For the text-containing cell, return its midpoint in [X, Y] coordinate format. 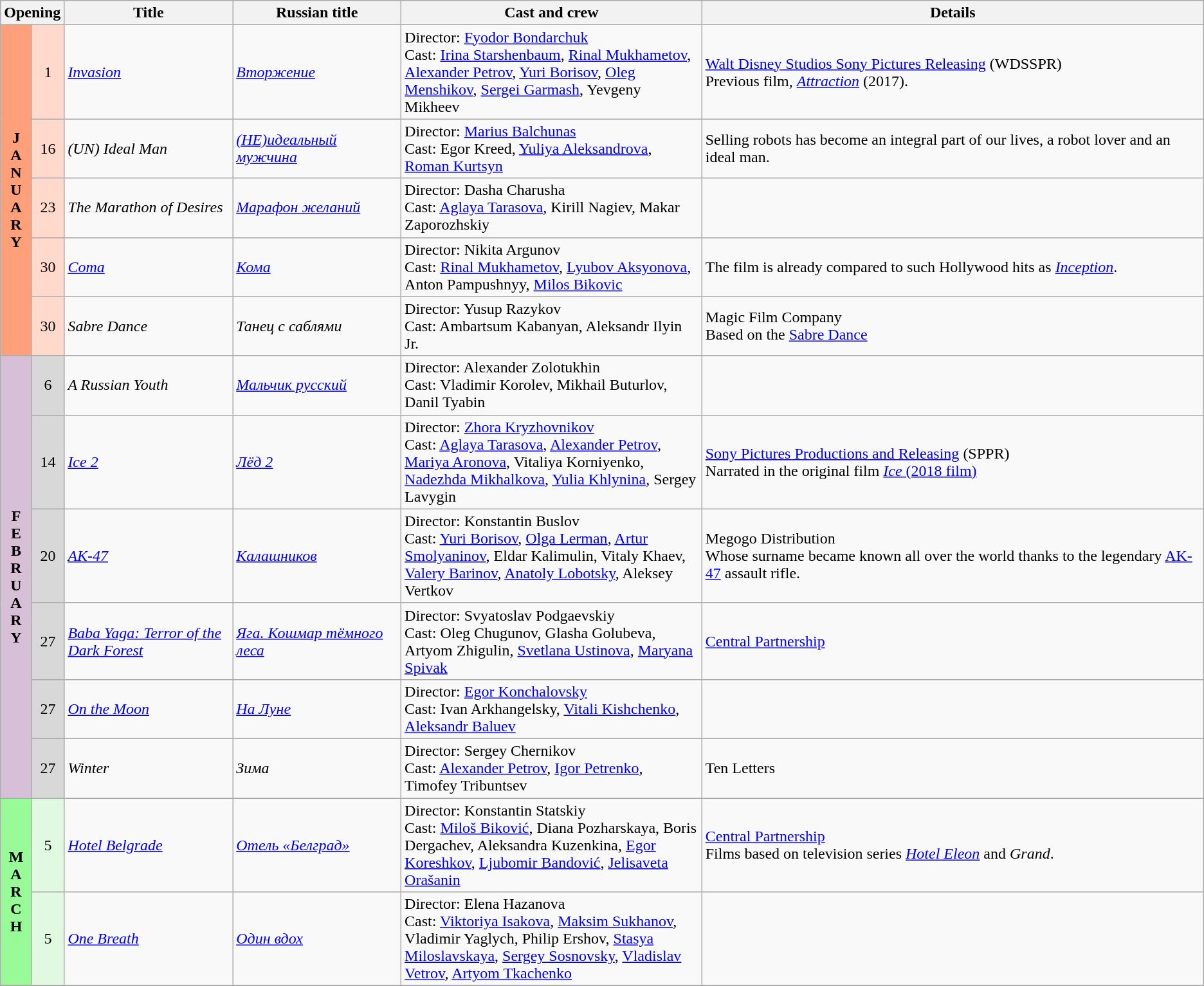
Марафон желаний [317, 208]
A Russian Youth [149, 385]
Sony Pictures Productions and Releasing (SPPR) Narrated in the original film Ice (2018 film) [953, 462]
Вторжение [317, 72]
14 [48, 462]
16 [48, 149]
JANUARY [17, 190]
Мальчик русский [317, 385]
Winter [149, 768]
Walt Disney Studios Sony Pictures Releasing (WDSSPR) Previous film, Attraction (2017). [953, 72]
Details [953, 13]
Title [149, 13]
Central Partnership Films based on television series Hotel Eleon and Grand. [953, 844]
На Луне [317, 709]
Director: Alexander Zolotukhin Cast: Vladimir Korolev, Mikhail Buturlov, Danil Tyabin [552, 385]
Лёд 2 [317, 462]
Megogo Distribution Whose surname became known all over the world thanks to the legendary AK-47 assault rifle. [953, 556]
Ten Letters [953, 768]
Отель «Белград» [317, 844]
Один вдох [317, 939]
The film is already compared to such Hollywood hits as Inception. [953, 267]
Baba Yaga: Terror of the Dark Forest [149, 641]
(НЕ)идеальный мужчина [317, 149]
AK-47 [149, 556]
Ice 2 [149, 462]
Sabre Dance [149, 326]
Director: Sergey Chernikov Cast: Alexander Petrov, Igor Petrenko, Timofey Tribuntsev [552, 768]
6 [48, 385]
On the Moon [149, 709]
Selling robots has become an integral part of our lives, a robot lover and an ideal man. [953, 149]
Cast and crew [552, 13]
(UN) Ideal Man [149, 149]
Director: Marius Balchunas Cast: Egor Kreed, Yuliya Aleksandrova, Roman Kurtsyn [552, 149]
Яга. Кошмар тёмного леса [317, 641]
Танец с саблями [317, 326]
Калашников [317, 556]
Director: Svyatoslav Podgaevskiy Cast: Oleg Chugunov, Glasha Golubeva, Artyom Zhigulin, Svetlana Ustinova, Maryana Spivak [552, 641]
Hotel Belgrade [149, 844]
Russian title [317, 13]
1 [48, 72]
Invasion [149, 72]
20 [48, 556]
Opening [32, 13]
Magic Film Company Based on the Sabre Dance [953, 326]
Зима [317, 768]
23 [48, 208]
Director: Yusup Razykov Cast: Ambartsum Kabanyan, Aleksandr Ilyin Jr. [552, 326]
Director: Egor Konchalovsky Cast: Ivan Arkhangelsky, Vitali Kishchenko, Aleksandr Baluev [552, 709]
Central Partnership [953, 641]
Director: Nikita Argunov Cast: Rinal Mukhametov, Lyubov Aksyonova, Anton Pampushnyy, Milos Bikovic [552, 267]
FEBRUARY [17, 576]
The Marathon of Desires [149, 208]
Director: Dasha Charusha Cast: Aglaya Tarasova, Kirill Nagiev, Makar Zaporozhskiy [552, 208]
Coma [149, 267]
One Breath [149, 939]
MARCH [17, 891]
Кома [317, 267]
